Detect which cell encompasses the target text, then output its [x, y] center coordinate. 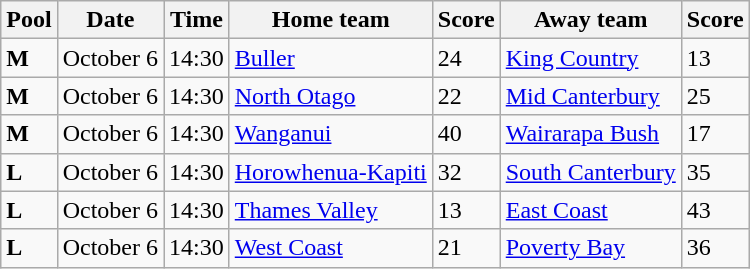
Mid Canterbury [590, 96]
Wairarapa Bush [590, 134]
West Coast [330, 248]
32 [466, 172]
17 [715, 134]
Away team [590, 20]
Buller [330, 58]
43 [715, 210]
South Canterbury [590, 172]
Time [197, 20]
Horowhenua-Kapiti [330, 172]
Poverty Bay [590, 248]
King Country [590, 58]
Thames Valley [330, 210]
22 [466, 96]
40 [466, 134]
Home team [330, 20]
36 [715, 248]
Date [110, 20]
21 [466, 248]
Pool [29, 20]
25 [715, 96]
North Otago [330, 96]
Wanganui [330, 134]
24 [466, 58]
East Coast [590, 210]
35 [715, 172]
